Output the [X, Y] coordinate of the center of the cell containing the given text.  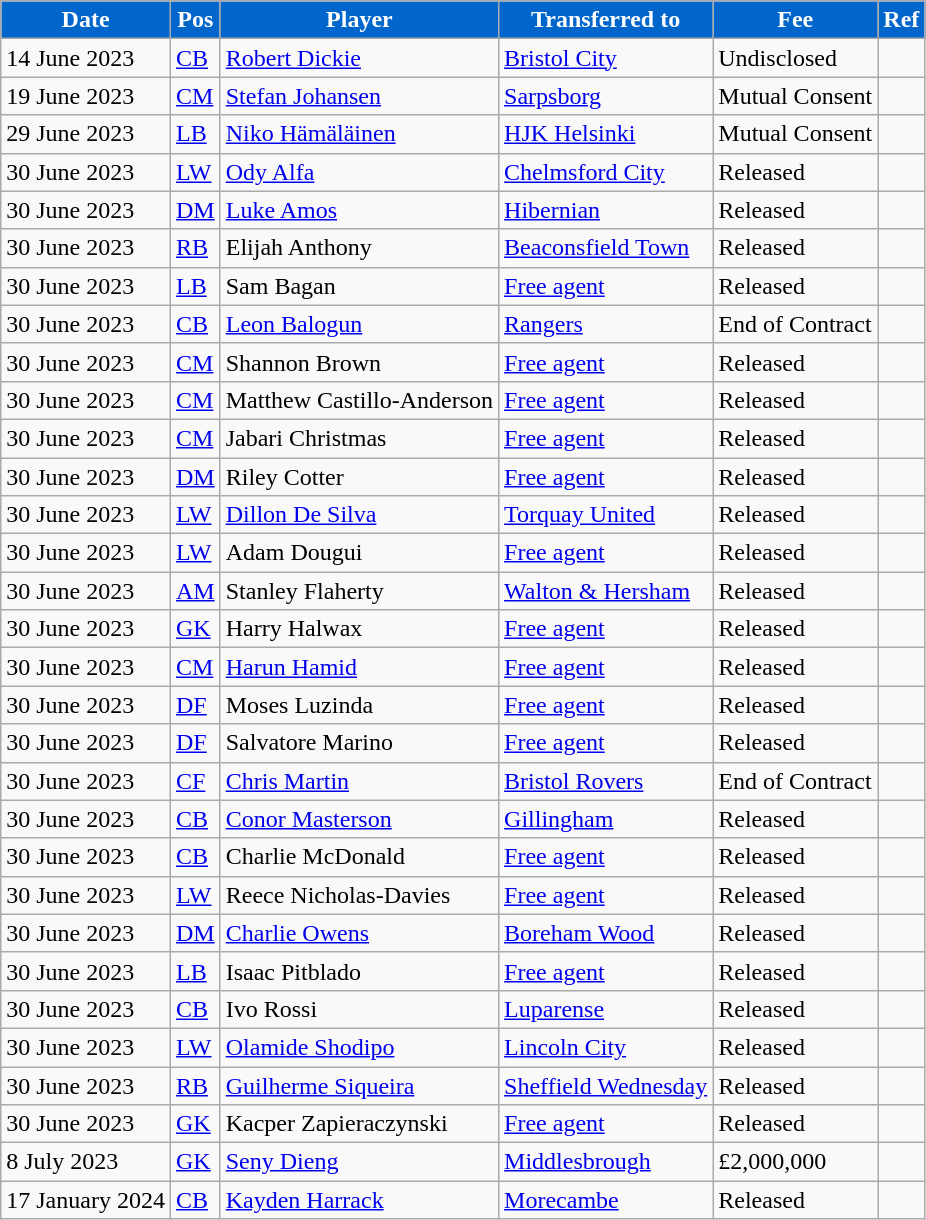
Kayden Harrack [359, 1200]
Olamide Shodipo [359, 1047]
Middlesbrough [606, 1162]
Ref [902, 20]
CF [195, 781]
Adam Dougui [359, 553]
Dillon De Silva [359, 515]
Ivo Rossi [359, 1009]
Beaconsfield Town [606, 248]
Elijah Anthony [359, 248]
Reece Nicholas-Davies [359, 895]
14 June 2023 [86, 58]
Seny Dieng [359, 1162]
Luke Amos [359, 210]
Boreham Wood [606, 933]
Luparense [606, 1009]
Lincoln City [606, 1047]
£2,000,000 [796, 1162]
Stanley Flaherty [359, 591]
Charlie Owens [359, 933]
HJK Helsinki [606, 134]
Date [86, 20]
Charlie McDonald [359, 857]
Bristol City [606, 58]
Stefan Johansen [359, 96]
Niko Hämäläinen [359, 134]
Ody Alfa [359, 172]
19 June 2023 [86, 96]
Conor Masterson [359, 819]
Sam Bagan [359, 286]
Walton & Hersham [606, 591]
Chris Martin [359, 781]
Sheffield Wednesday [606, 1085]
Fee [796, 20]
Matthew Castillo-Anderson [359, 400]
AM [195, 591]
Moses Luzinda [359, 705]
Harun Hamid [359, 667]
Player [359, 20]
8 July 2023 [86, 1162]
Salvatore Marino [359, 743]
Hibernian [606, 210]
Sarpsborg [606, 96]
Morecambe [606, 1200]
29 June 2023 [86, 134]
Undisclosed [796, 58]
Chelmsford City [606, 172]
Jabari Christmas [359, 438]
Bristol Rovers [606, 781]
Torquay United [606, 515]
Shannon Brown [359, 362]
Leon Balogun [359, 324]
Guilherme Siqueira [359, 1085]
Kacper Zapieraczynski [359, 1124]
Gillingham [606, 819]
Transferred to [606, 20]
Rangers [606, 324]
Robert Dickie [359, 58]
Riley Cotter [359, 477]
Pos [195, 20]
Isaac Pitblado [359, 971]
17 January 2024 [86, 1200]
Harry Halwax [359, 629]
